Output the (X, Y) coordinate of the center of the cell containing the given text.  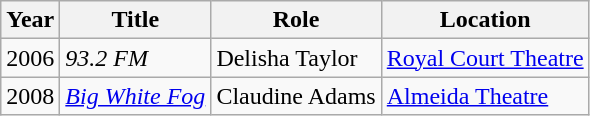
Year (30, 20)
Royal Court Theatre (485, 58)
2006 (30, 58)
Claudine Adams (296, 96)
Almeida Theatre (485, 96)
93.2 FM (136, 58)
Big White Fog (136, 96)
Title (136, 20)
2008 (30, 96)
Location (485, 20)
Delisha Taylor (296, 58)
Role (296, 20)
